Locate the cell with the specified text and output its (x, y) center coordinate. 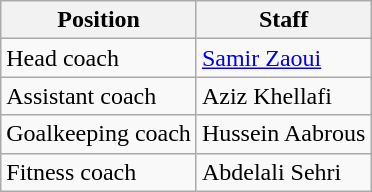
Staff (283, 20)
Position (99, 20)
Abdelali Sehri (283, 172)
Fitness coach (99, 172)
Goalkeeping coach (99, 134)
Aziz Khellafi (283, 96)
Samir Zaoui (283, 58)
Hussein Aabrous (283, 134)
Head coach (99, 58)
Assistant coach (99, 96)
